Output the [X, Y] coordinate of the center of the cell containing the given text.  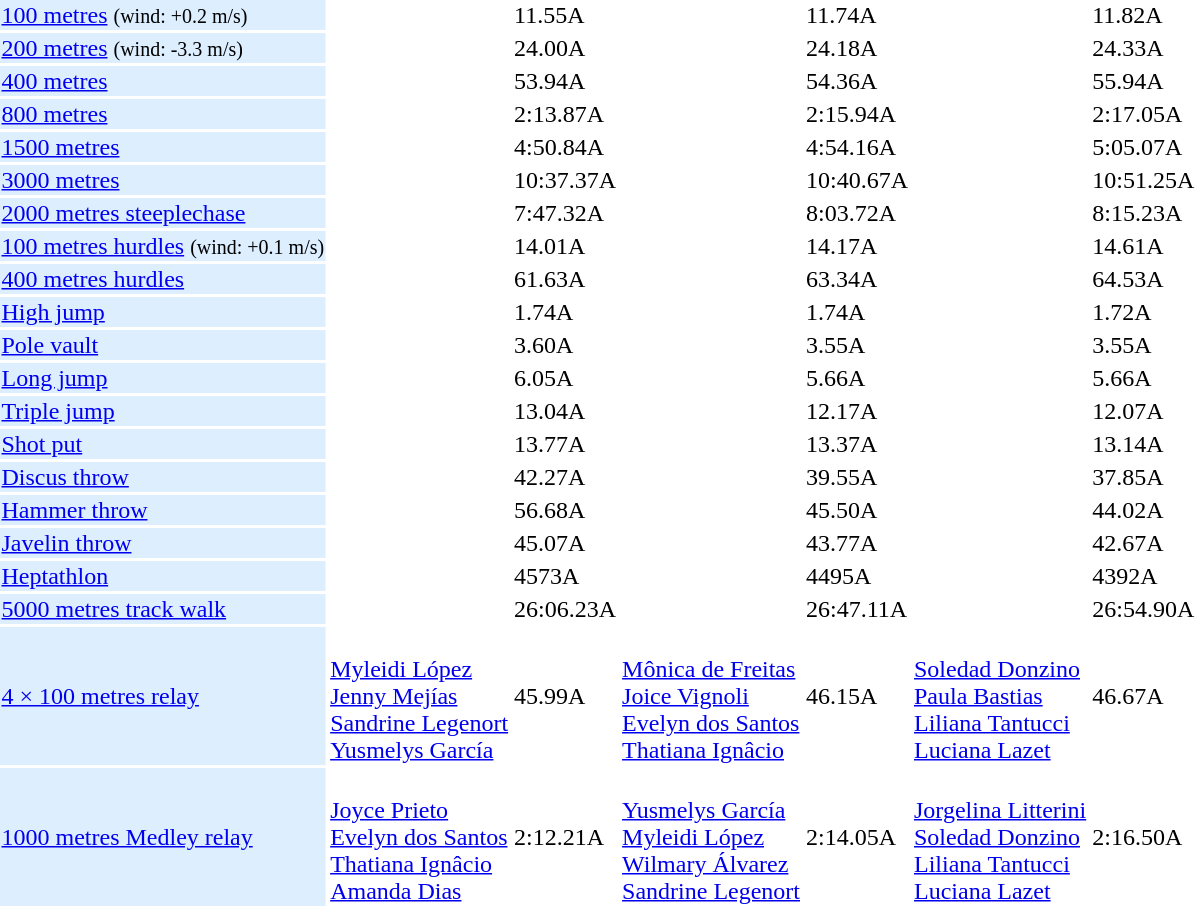
400 metres [163, 81]
12.17A [858, 411]
4:54.16A [858, 147]
11.74A [858, 15]
54.36A [858, 81]
High jump [163, 312]
13.37A [858, 444]
53.94A [566, 81]
11.55A [566, 15]
7:47.32A [566, 213]
1500 metres [163, 147]
Hammer throw [163, 510]
4 × 100 metres relay [163, 696]
10:40.67A [858, 180]
5000 metres track walk [163, 609]
14.01A [566, 246]
200 metres (wind: -3.3 m/s) [163, 48]
43.77A [858, 543]
45.99A [566, 696]
10:37.37A [566, 180]
3000 metres [163, 180]
56.68A [566, 510]
100 metres (wind: +0.2 m/s) [163, 15]
Long jump [163, 378]
24.00A [566, 48]
Shot put [163, 444]
46.15A [858, 696]
1000 metres Medley relay [163, 837]
Joyce Prieto Evelyn dos Santos Thatiana Ignâcio Amanda Dias [420, 837]
3.60A [566, 345]
Pole vault [163, 345]
Triple jump [163, 411]
3.55A [858, 345]
4495A [858, 576]
2:12.21A [566, 837]
5.66A [858, 378]
2000 metres steeplechase [163, 213]
2:14.05A [858, 837]
400 metres hurdles [163, 279]
13.77A [566, 444]
800 metres [163, 114]
8:03.72A [858, 213]
45.07A [566, 543]
Mônica de Freitas Joice Vignoli Evelyn dos Santos Thatiana Ignâcio [712, 696]
Jorgelina Litterini Soledad Donzino Liliana Tantucci Luciana Lazet [1000, 837]
14.17A [858, 246]
4573A [566, 576]
13.04A [566, 411]
61.63A [566, 279]
Heptathlon [163, 576]
Yusmelys García Myleidi López Wilmary Álvarez Sandrine Legenort [712, 837]
63.34A [858, 279]
Soledad Donzino Paula Bastias Liliana Tantucci Luciana Lazet [1000, 696]
Discus throw [163, 477]
39.55A [858, 477]
2:15.94A [858, 114]
26:47.11A [858, 609]
24.18A [858, 48]
Javelin throw [163, 543]
45.50A [858, 510]
4:50.84A [566, 147]
6.05A [566, 378]
100 metres hurdles (wind: +0.1 m/s) [163, 246]
Myleidi López Jenny Mejías Sandrine Legenort Yusmelys García [420, 696]
2:13.87A [566, 114]
26:06.23A [566, 609]
42.27A [566, 477]
